Provide the [X, Y] coordinate of the cell's center where the given text is located.  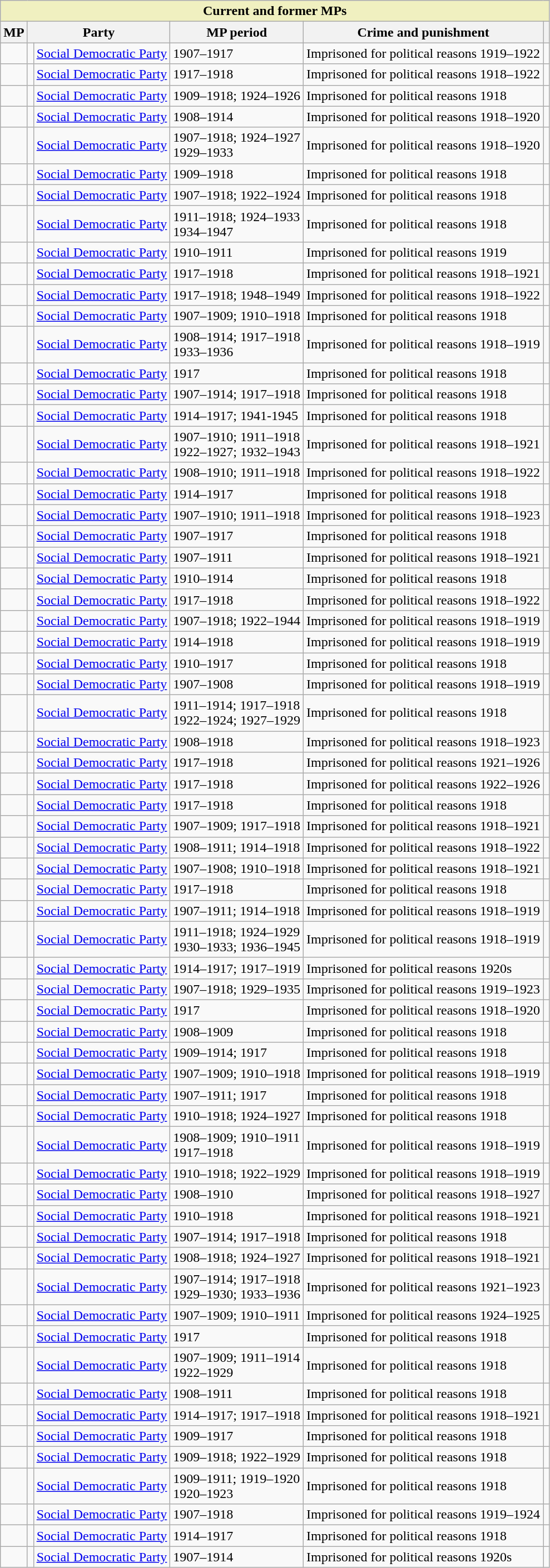
1910–1918; 1924–1927 [237, 1116]
1908–1918; 1924–1927 [237, 1258]
1910–1917 [237, 663]
1908–1911 [237, 1394]
Current and former MPs [275, 11]
1907–1914 [237, 1557]
1909–1918 [237, 174]
Party [99, 32]
Crime and punishment [424, 32]
1907–1918 [237, 1515]
MP period [237, 32]
1907–1908 [237, 685]
1907–1910; 1911–1918 [237, 515]
1909–1917 [237, 1436]
1908–1918 [237, 742]
1910–1918 [237, 1216]
1911–1914; 1917–19181922–1924; 1927–1929 [237, 713]
1907–1910; 1911–19181922–1927; 1932–1943 [237, 445]
Imprisoned for political reasons 1919 [424, 252]
Imprisoned for political reasons 1918–1927 [424, 1195]
1908–1909; 1910–19111917–1918 [237, 1145]
1911–1918; 1924–19291930–1933; 1936–1945 [237, 939]
Imprisoned for political reasons 1922–1926 [424, 784]
1909–1911; 1919–19201920–1923 [237, 1486]
1907–1911; 1914–1918 [237, 911]
1907–1908; 1910–1918 [237, 868]
1909–1918; 1922–1929 [237, 1457]
1909–1914; 1917 [237, 1053]
1910–1914 [237, 578]
1907–1918; 1929–1935 [237, 989]
1907–1911; 1917 [237, 1095]
1907–1918; 1922–1924 [237, 195]
1907–1918; 1922–1944 [237, 621]
MP [14, 32]
1908–1914; 1917–19181933–1936 [237, 344]
1914–1917; 1941-1945 [237, 416]
1908–1910; 1911–1918 [237, 473]
1909–1918; 1924–1926 [237, 96]
Imprisoned for political reasons 1921–1923 [424, 1287]
1910–1911 [237, 252]
1907–1918; 1924–19271929–1933 [237, 146]
1914–1917; 1917–1918 [237, 1415]
1917–1918; 1948–1949 [237, 295]
1907–1909; 1911–19141922–1929 [237, 1365]
Imprisoned for political reasons 1919–1922 [424, 53]
Imprisoned for political reasons 1921–1926 [424, 763]
1908–1910 [237, 1195]
1914–1918 [237, 642]
1907–1909; 1917–1918 [237, 826]
1907–1909; 1910–1911 [237, 1315]
1907–1911 [237, 557]
1908–1909 [237, 1032]
Imprisoned for political reasons 1919–1924 [424, 1515]
1907–1914; 1917–19181929–1930; 1933–1936 [237, 1287]
1911–1918; 1924–19331934–1947 [237, 223]
Imprisoned for political reasons 1919–1923 [424, 989]
1908–1914 [237, 117]
1910–1918; 1922–1929 [237, 1173]
1908–1911; 1914–1918 [237, 847]
1914–1917; 1917–1919 [237, 968]
Imprisoned for political reasons 1924–1925 [424, 1315]
